Return the (x, y) coordinate for the center point of the cell that contains the specified text.  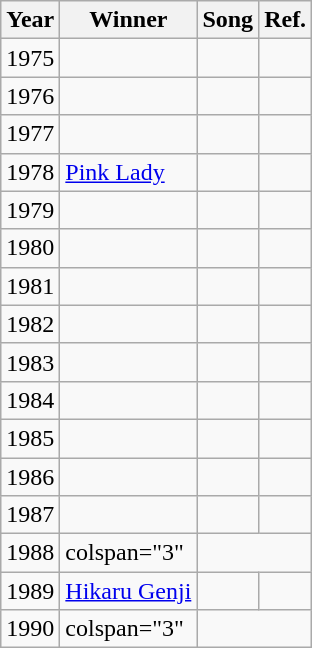
1987 (30, 515)
1980 (30, 248)
1976 (30, 96)
1988 (30, 553)
Song (228, 20)
1985 (30, 438)
1982 (30, 324)
1981 (30, 286)
Hikaru Genji (128, 591)
1979 (30, 210)
1983 (30, 362)
Year (30, 20)
1990 (30, 629)
Ref. (286, 20)
Winner (128, 20)
1989 (30, 591)
1984 (30, 400)
Pink Lady (128, 172)
1975 (30, 58)
1978 (30, 172)
1977 (30, 134)
1986 (30, 477)
